Scan for the cell matching the given text and deliver its (x, y) coordinate at center. 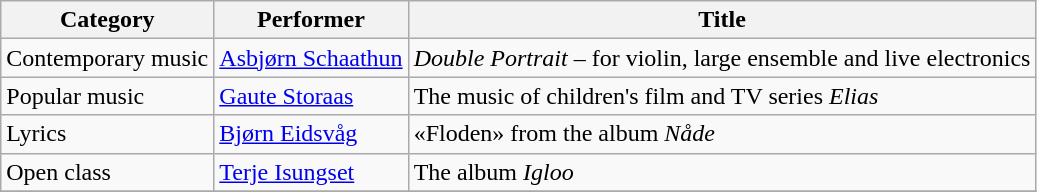
Double Portrait – for violin, large ensemble and live electronics (722, 58)
Open class (108, 172)
Contemporary music (108, 58)
Terje Isungset (311, 172)
Performer (311, 20)
Bjørn Eidsvåg (311, 134)
Popular music (108, 96)
Lyrics (108, 134)
Gaute Storaas (311, 96)
«Floden» from the album Nåde (722, 134)
The album Igloo (722, 172)
Category (108, 20)
Title (722, 20)
Asbjørn Schaathun (311, 58)
The music of children's film and TV series Elias (722, 96)
